Return the [X, Y] coordinate for the center point of the cell that contains the specified text.  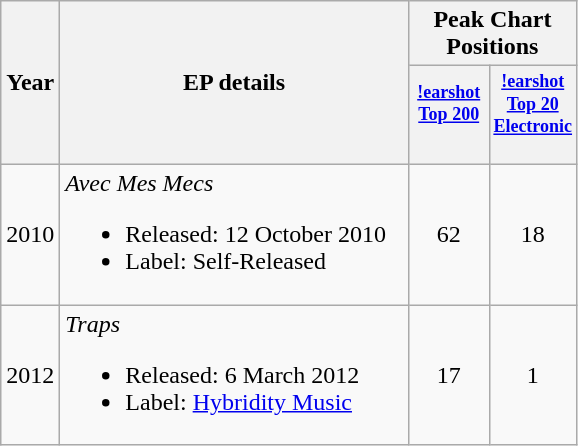
18 [532, 234]
62 [448, 234]
Year [30, 83]
Avec Mes MecsReleased: 12 October 2010Label: Self-Released [234, 234]
17 [448, 375]
EP details [234, 83]
TrapsReleased: 6 March 2012Label: Hybridity Music [234, 375]
!earshot Top 20 Electronic [532, 116]
Peak Chart Positions [492, 34]
2010 [30, 234]
2012 [30, 375]
!earshot Top 200 [448, 116]
1 [532, 375]
